Identify which cell holds the provided text, then report its [x, y] central coordinate. 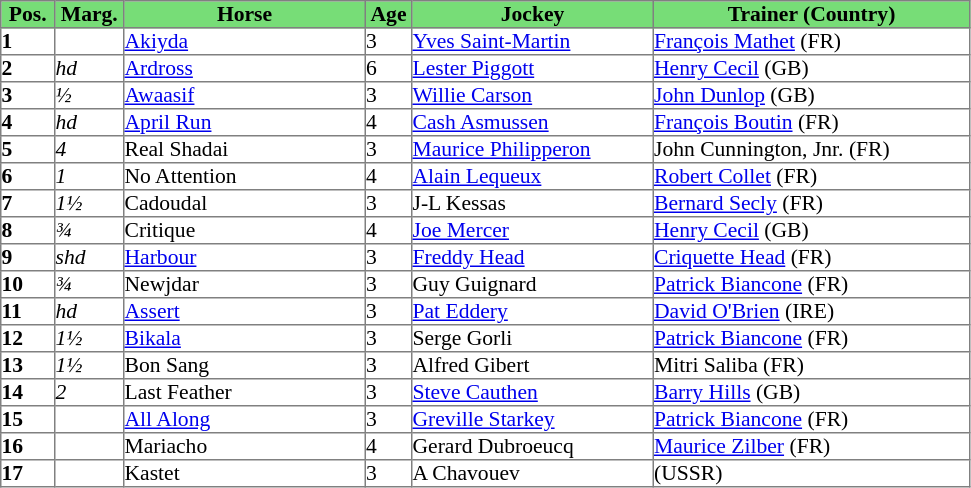
Last Feather [245, 392]
Criquette Head (FR) [811, 258]
Real Shadai [245, 150]
Bernard Secly (FR) [811, 204]
John Dunlop (GB) [811, 96]
5 [28, 150]
Alain Lequeux [533, 176]
Bikala [245, 338]
Critique [245, 230]
Ardross [245, 68]
shd [90, 258]
Marg. [90, 14]
Robert Collet (FR) [811, 176]
Freddy Head [533, 258]
No Attention [245, 176]
Willie Carson [533, 96]
Maurice Zilber (FR) [811, 446]
Cadoudal [245, 204]
Newjdar [245, 284]
Greville Starkey [533, 420]
13 [28, 366]
17 [28, 474]
David O'Brien (IRE) [811, 312]
8 [28, 230]
François Mathet (FR) [811, 42]
Jockey [533, 14]
Maurice Philipperon [533, 150]
Age [388, 14]
7 [28, 204]
François Boutin (FR) [811, 122]
April Run [245, 122]
Gerard Dubroeucq [533, 446]
Joe Mercer [533, 230]
Mariacho [245, 446]
All Along [245, 420]
9 [28, 258]
10 [28, 284]
Pos. [28, 14]
Horse [245, 14]
Kastet [245, 474]
15 [28, 420]
Pat Eddery [533, 312]
Lester Piggott [533, 68]
Harbour [245, 258]
14 [28, 392]
A Chavouev [533, 474]
Guy Guignard [533, 284]
Mitri Saliba (FR) [811, 366]
Assert [245, 312]
16 [28, 446]
12 [28, 338]
Cash Asmussen [533, 122]
Trainer (Country) [811, 14]
Alfred Gibert [533, 366]
John Cunnington, Jnr. (FR) [811, 150]
½ [90, 96]
(USSR) [811, 474]
Bon Sang [245, 366]
Steve Cauthen [533, 392]
Akiyda [245, 42]
11 [28, 312]
J-L Kessas [533, 204]
Barry Hills (GB) [811, 392]
Yves Saint-Martin [533, 42]
Awaasif [245, 96]
Serge Gorli [533, 338]
